Search for the cell housing the specified text and yield its (x, y) center coordinate. 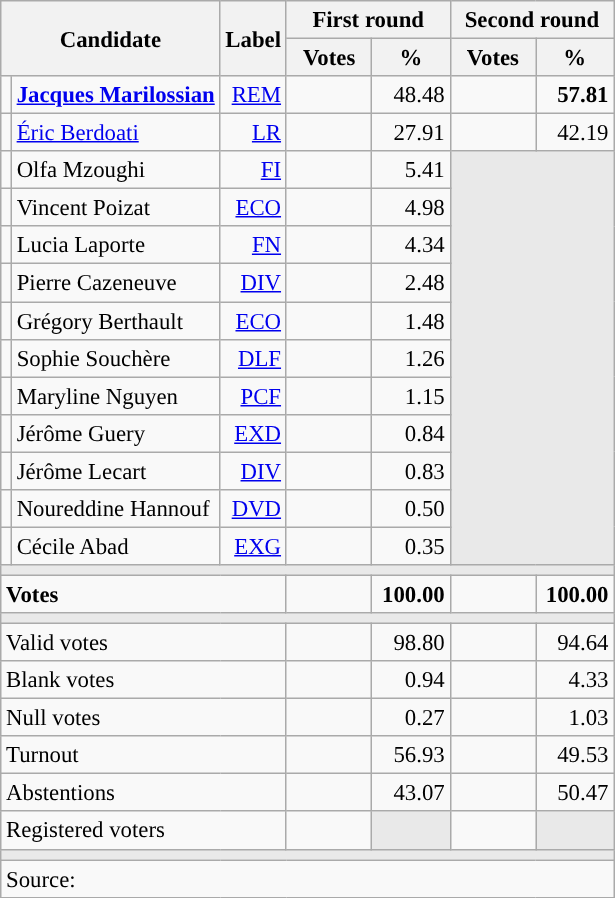
1.26 (411, 358)
0.84 (411, 433)
Valid votes (144, 643)
Second round (532, 20)
Olfa Mzoughi (116, 170)
1.15 (411, 396)
LR (253, 133)
4.33 (575, 680)
0.94 (411, 680)
Abstentions (144, 793)
DVD (253, 509)
0.83 (411, 471)
Sophie Souchère (116, 358)
48.48 (411, 95)
94.64 (575, 643)
DLF (253, 358)
First round (368, 20)
56.93 (411, 755)
Jérôme Lecart (116, 471)
Null votes (144, 718)
49.53 (575, 755)
98.80 (411, 643)
27.91 (411, 133)
50.47 (575, 793)
0.35 (411, 546)
REM (253, 95)
Grégory Berthault (116, 321)
Noureddine Hannouf (116, 509)
Lucia Laporte (116, 245)
PCF (253, 396)
1.48 (411, 321)
Éric Berdoati (116, 133)
57.81 (575, 95)
Jérôme Guery (116, 433)
43.07 (411, 793)
4.98 (411, 208)
Label (253, 38)
0.27 (411, 718)
Pierre Cazeneuve (116, 283)
Turnout (144, 755)
42.19 (575, 133)
1.03 (575, 718)
5.41 (411, 170)
Vincent Poizat (116, 208)
4.34 (411, 245)
Blank votes (144, 680)
Registered voters (144, 831)
EXD (253, 433)
2.48 (411, 283)
EXG (253, 546)
Candidate (110, 38)
Cécile Abad (116, 546)
Jacques Marilossian (116, 95)
FI (253, 170)
Source: (308, 879)
0.50 (411, 509)
Maryline Nguyen (116, 396)
FN (253, 245)
